Locate the cell with the specified text and output its (X, Y) center coordinate. 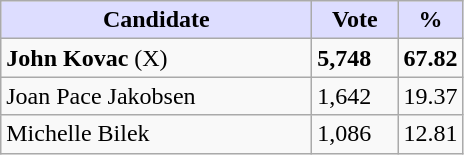
19.37 (430, 96)
1,086 (355, 134)
John Kovac (X) (156, 58)
1,642 (355, 96)
Michelle Bilek (156, 134)
12.81 (430, 134)
Candidate (156, 20)
5,748 (355, 58)
Joan Pace Jakobsen (156, 96)
% (430, 20)
67.82 (430, 58)
Vote (355, 20)
